Identify which cell holds the provided text, then report its (x, y) central coordinate. 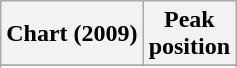
Chart (2009) (72, 34)
Peakposition (189, 34)
